Return the [x, y] coordinate for the center point of the cell that contains the specified text.  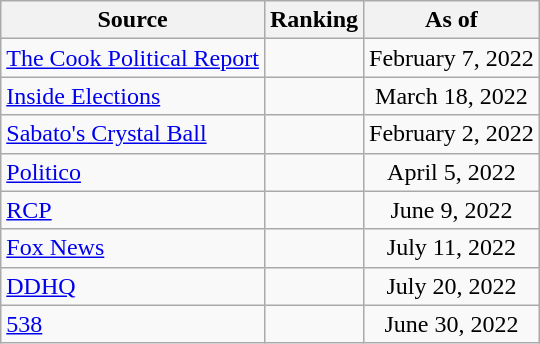
Politico [133, 172]
February 7, 2022 [452, 58]
The Cook Political Report [133, 58]
DDHQ [133, 286]
February 2, 2022 [452, 134]
Inside Elections [133, 96]
April 5, 2022 [452, 172]
June 9, 2022 [452, 210]
RCP [133, 210]
July 11, 2022 [452, 248]
March 18, 2022 [452, 96]
June 30, 2022 [452, 324]
Ranking [314, 20]
Sabato's Crystal Ball [133, 134]
Fox News [133, 248]
Source [133, 20]
July 20, 2022 [452, 286]
538 [133, 324]
As of [452, 20]
